Capture the cell that displays the provided text and extract its [X, Y] central coordinate. 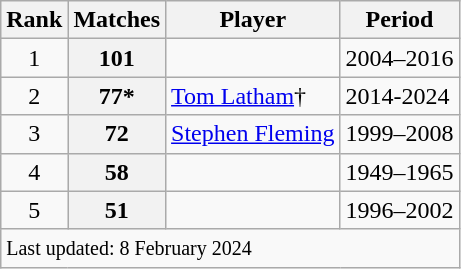
72 [117, 134]
58 [117, 172]
5 [34, 210]
Player [253, 20]
1949–1965 [400, 172]
1996–2002 [400, 210]
Matches [117, 20]
51 [117, 210]
Last updated: 8 February 2024 [230, 248]
2 [34, 96]
Rank [34, 20]
Period [400, 20]
101 [117, 58]
3 [34, 134]
77* [117, 96]
Tom Latham† [253, 96]
2004–2016 [400, 58]
Stephen Fleming [253, 134]
1999–2008 [400, 134]
2014-2024 [400, 96]
1 [34, 58]
4 [34, 172]
